Detect which cell encompasses the target text, then output its (X, Y) center coordinate. 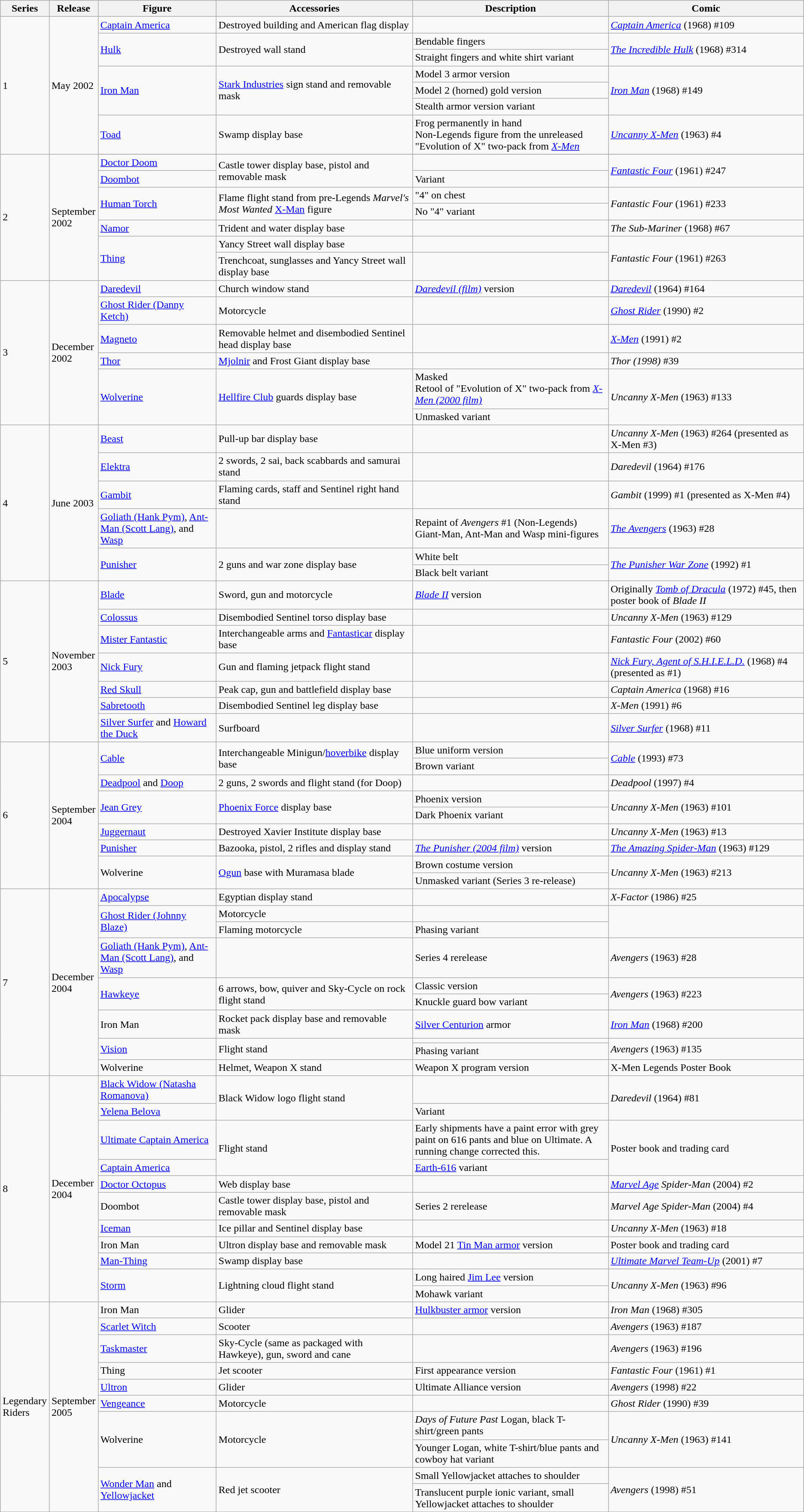
Stark Industries sign stand and removable mask (314, 90)
Thor (157, 361)
Avengers (1963) #135 (706, 1049)
September 2005 (73, 1407)
Release (73, 9)
Iron Man (1968) #305 (706, 1310)
Straight fingers and white shirt variant (510, 58)
Doctor Doom (157, 162)
Cable (1993) #73 (706, 758)
Bazooka, pistol, 2 rifles and display stand (314, 848)
Captain America (1968) #16 (706, 689)
Model 3 armor version (510, 74)
Hulk (157, 49)
Captain America (1968) #109 (706, 25)
Iron Man (1968) #149 (706, 90)
Nick Fury (157, 668)
The Avengers (1963) #28 (706, 528)
Fantastic Four (1961) #233 (706, 203)
Trenchcoat, sunglasses and Yancy Street wall display base (314, 266)
No "4" variant (510, 211)
Ogun base with Muramasa blade (314, 872)
Thor (1998) #39 (706, 361)
Beast (157, 439)
Avengers (1963) #196 (706, 1349)
Unmasked variant (510, 417)
Vengeance (157, 1403)
Phoenix version (510, 799)
Namor (157, 228)
Hellfire Club guards display base (314, 397)
Peak cap, gun and battlefield display base (314, 689)
Avengers (1963) #187 (706, 1326)
Scooter (314, 1326)
Destroyed building and American flag display (314, 25)
Brown variant (510, 766)
The Incredible Hulk (1968) #314 (706, 49)
Human Torch (157, 203)
Uncanny X-Men (1963) #133 (706, 397)
Mohawk variant (510, 1294)
Black belt variant (510, 573)
Marvel Age Spider-Man (2004) #4 (706, 1206)
Days of Future Past Logan, black T-shirt/green pants (510, 1425)
Yelena Belova (157, 1112)
Avengers (1963) #223 (706, 994)
6 arrows, bow, quiver and Sky-Cycle on rock flight stand (314, 994)
3 (25, 353)
Jet scooter (314, 1371)
Uncanny X-Men (1963) #4 (706, 134)
The Sub-Mariner (1968) #67 (706, 228)
Juggernaut (157, 832)
Nick Fury, Agent of S.H.I.E.L.D. (1968) #4 (presented as #1) (706, 668)
Earth-616 variant (510, 1168)
Small Yellowjacket attaches to shoulder (510, 1475)
Egyptian display stand (314, 897)
Black Widow logo flight stand (314, 1098)
Stealth armor version variant (510, 107)
Flame flight stand from pre-Legends Marvel's Most Wanted X-Man figure (314, 203)
White belt (510, 556)
Uncanny X-Men (1963) #141 (706, 1439)
Uncanny X-Men (1963) #129 (706, 617)
Model 21 Tin Man armor version (510, 1244)
Black Widow (Natasha Romanova) (157, 1089)
Cable (157, 758)
Man-Thing (157, 1261)
The Amazing Spider-Man (1963) #129 (706, 848)
Flaming motorcycle (314, 930)
5 (25, 661)
Silver Surfer and Howard the Duck (157, 728)
Dark Phoenix variant (510, 815)
Ghost Rider (Johnny Blaze) (157, 922)
Ghost Rider (1990) #39 (706, 1403)
The Punisher War Zone (1992) #1 (706, 564)
Helmet, Weapon X stand (314, 1067)
September 2002 (73, 217)
Mjolnir and Frost Giant display base (314, 361)
Uncanny X-Men (1963) #264 (presented as X-Men #3) (706, 439)
Iron Man (1968) #200 (706, 1024)
Knuckle guard bow variant (510, 1002)
Series 4 rerelease (510, 958)
Destroyed wall stand (314, 49)
Magneto (157, 338)
Rocket pack display base and removable mask (314, 1024)
Fantastic Four (1961) #1 (706, 1371)
Uncanny X-Men (1963) #213 (706, 872)
Disembodied Sentinel leg display base (314, 706)
Colossus (157, 617)
First appearance version (510, 1371)
Hulkbuster armor version (510, 1310)
Jean Grey (157, 807)
Avengers (1998) #51 (706, 1490)
2 guns, 2 swords and flight stand (for Doop) (314, 783)
Ultimate Alliance version (510, 1387)
Web display base (314, 1184)
Gambit (157, 495)
Surfboard (314, 728)
Doctor Octopus (157, 1184)
Unmasked variant (Series 3 re-release) (510, 881)
Ghost Rider (1990) #2 (706, 311)
Iceman (157, 1228)
7 (25, 982)
Model 2 (horned) gold version (510, 90)
Phoenix Force display base (314, 807)
Bendable fingers (510, 41)
Ultimate Marvel Team-Up (2001) #7 (706, 1261)
Removable helmet and disembodied Sentinel head display base (314, 338)
Description (510, 9)
Trident and water display base (314, 228)
2 swords, 2 sai, back scabbards and samurai stand (314, 466)
Daredevil (1964) #164 (706, 289)
4 (25, 503)
Brown costume version (510, 864)
2 guns and war zone display base (314, 564)
Wonder Man and Yellowjacket (157, 1490)
Series 2 rerelease (510, 1206)
Sword, gun and motorcycle (314, 594)
X-Men Legends Poster Book (706, 1067)
Blue uniform version (510, 750)
Originally Tomb of Dracula (1972) #45, then poster book of Blade II (706, 594)
Daredevil (1964) #176 (706, 466)
6 (25, 815)
Scarlet Witch (157, 1326)
June 2003 (73, 503)
Avengers (1963) #28 (706, 958)
Ultron display base and removable mask (314, 1244)
Interchangeable Minigun/hoverbike display base (314, 758)
MaskedRetool of "Evolution of X" two-pack from X-Men (2000 film) (510, 389)
December 2002 (73, 353)
Hawkeye (157, 994)
Early shipments have a paint error with grey paint on 616 pants and blue on Ultimate. A running change corrected this. (510, 1140)
Apocalypse (157, 897)
Ghost Rider (Danny Ketch) (157, 311)
"4" on chest (510, 195)
Deadpool (1997) #4 (706, 783)
Figure (157, 9)
Mister Fantastic (157, 639)
Ultimate Captain America (157, 1140)
Vision (157, 1049)
X-Men (1991) #2 (706, 338)
Fantastic Four (2002) #60 (706, 639)
8 (25, 1189)
Sabretooth (157, 706)
Elektra (157, 466)
Taskmaster (157, 1349)
Series (25, 9)
Church window stand (314, 289)
X-Factor (1986) #25 (706, 897)
Younger Logan, white T-shirt/blue pants and cowboy hat variant (510, 1454)
Silver Centurion armor (510, 1024)
Uncanny X-Men (1963) #96 (706, 1286)
Red Skull (157, 689)
Flaming cards, staff and Sentinel right hand stand (314, 495)
Fantastic Four (1961) #247 (706, 171)
The Punisher (2004 film) version (510, 848)
Blade (157, 594)
Comic (706, 9)
Pull-up bar display base (314, 439)
Blade II version (510, 594)
Ice pillar and Sentinel display base (314, 1228)
Disembodied Sentinel torso display base (314, 617)
Toad (157, 134)
Marvel Age Spider-Man (2004) #2 (706, 1184)
Legendary Riders (25, 1407)
Silver Surfer (1968) #11 (706, 728)
Long haired Jim Lee version (510, 1277)
Weapon X program version (510, 1067)
Translucent purple ionic variant, small Yellowjacket attaches to shoulder (510, 1497)
Sky-Cycle (same as packaged with Hawkeye), gun, sword and cane (314, 1349)
Ultron (157, 1387)
1 (25, 85)
Daredevil (157, 289)
Repaint of Avengers #1 (Non-Legends) Giant-Man, Ant-Man and Wasp mini-figures (510, 528)
Interchangeable arms and Fantasticar display base (314, 639)
Uncanny X-Men (1963) #13 (706, 832)
Daredevil (1964) #81 (706, 1098)
Frog permanently in handNon-Legends figure from the unreleased "Evolution of X" two-pack from X-Men (510, 134)
Storm (157, 1286)
September 2004 (73, 815)
Daredevil (film) version (510, 289)
Uncanny X-Men (1963) #18 (706, 1228)
Avengers (1998) #22 (706, 1387)
May 2002 (73, 85)
Classic version (510, 986)
2 (25, 217)
Destroyed Xavier Institute display base (314, 832)
Lightning cloud flight stand (314, 1286)
Yancy Street wall display base (314, 244)
Deadpool and Doop (157, 783)
Gun and flaming jetpack flight stand (314, 668)
Gambit (1999) #1 (presented as X-Men #4) (706, 495)
Red jet scooter (314, 1490)
X-Men (1991) #6 (706, 706)
Accessories (314, 9)
November 2003 (73, 661)
Uncanny X-Men (1963) #101 (706, 807)
Fantastic Four (1961) #263 (706, 259)
